Output the [X, Y] coordinate of the center of the cell containing the given text.  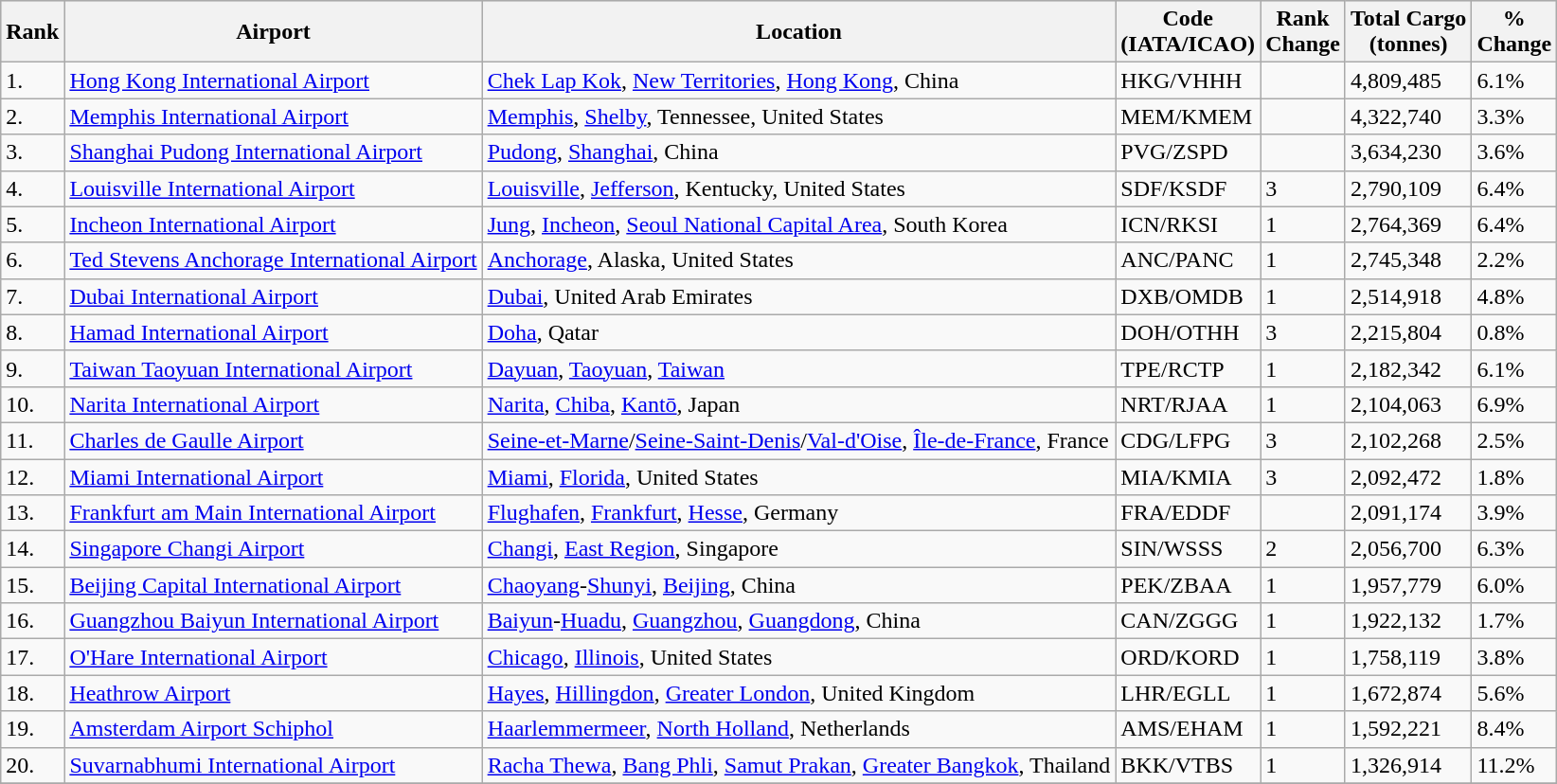
RankChange [1303, 32]
Amsterdam Airport Schiphol [273, 729]
Miami, Florida, United States [799, 476]
Singapore Changi Airport [273, 549]
2,790,109 [1408, 188]
Miami International Airport [273, 476]
Code(IATA/ICAO) [1188, 32]
5. [32, 224]
16. [32, 621]
PVG/ZSPD [1188, 152]
11.2% [1514, 765]
Jung, Incheon, Seoul National Capital Area, South Korea [799, 224]
19. [32, 729]
1,672,874 [1408, 693]
Dubai International Airport [273, 296]
18. [32, 693]
6. [32, 260]
Location [799, 32]
Airport [273, 32]
Frankfurt am Main International Airport [273, 513]
2,764,369 [1408, 224]
CAN/ZGGG [1188, 621]
3.8% [1514, 657]
Baiyun-Huadu, Guangzhou, Guangdong, China [799, 621]
Heathrow Airport [273, 693]
Flughafen, Frankfurt, Hesse, Germany [799, 513]
1,592,221 [1408, 729]
O'Hare International Airport [273, 657]
2.2% [1514, 260]
2,102,268 [1408, 440]
Total Cargo(tonnes) [1408, 32]
FRA/EDDF [1188, 513]
2,091,174 [1408, 513]
Narita International Airport [273, 404]
8. [32, 332]
Seine-et-Marne/Seine-Saint-Denis/Val-d'Oise, Île-de-France, France [799, 440]
1,922,132 [1408, 621]
Charles de Gaulle Airport [273, 440]
CDG/LFPG [1188, 440]
2,092,472 [1408, 476]
2,745,348 [1408, 260]
SDF/KSDF [1188, 188]
4.8% [1514, 296]
DXB/OMDB [1188, 296]
3.3% [1514, 116]
Rank [32, 32]
Chaoyang-Shunyi, Beijing, China [799, 585]
Louisville International Airport [273, 188]
Dayuan, Taoyuan, Taiwan [799, 368]
Hamad International Airport [273, 332]
6.0% [1514, 585]
Shanghai Pudong International Airport [273, 152]
ICN/RKSI [1188, 224]
1,758,119 [1408, 657]
6.9% [1514, 404]
14. [32, 549]
4. [32, 188]
5.6% [1514, 693]
Doha, Qatar [799, 332]
1. [32, 80]
Hayes, Hillingdon, Greater London, United Kingdom [799, 693]
HKG/VHHH [1188, 80]
10. [32, 404]
Beijing Capital International Airport [273, 585]
MIA/KMIA [1188, 476]
2. [32, 116]
Hong Kong International Airport [273, 80]
NRT/RJAA [1188, 404]
3. [32, 152]
LHR/EGLL [1188, 693]
17. [32, 657]
Chicago, Illinois, United States [799, 657]
2 [1303, 549]
Suvarnabhumi International Airport [273, 765]
MEM/KMEM [1188, 116]
4,322,740 [1408, 116]
20. [32, 765]
2,182,342 [1408, 368]
Memphis, Shelby, Tennessee, United States [799, 116]
1.8% [1514, 476]
13. [32, 513]
3,634,230 [1408, 152]
2,104,063 [1408, 404]
Haarlemmermeer, North Holland, Netherlands [799, 729]
2.5% [1514, 440]
ANC/PANC [1188, 260]
SIN/WSSS [1188, 549]
1,957,779 [1408, 585]
Anchorage, Alaska, United States [799, 260]
Louisville, Jefferson, Kentucky, United States [799, 188]
11. [32, 440]
%Change [1514, 32]
9. [32, 368]
Incheon International Airport [273, 224]
Pudong, Shanghai, China [799, 152]
Memphis International Airport [273, 116]
Ted Stevens Anchorage International Airport [273, 260]
Racha Thewa, Bang Phli, Samut Prakan, Greater Bangkok, Thailand [799, 765]
7. [32, 296]
1,326,914 [1408, 765]
DOH/OTHH [1188, 332]
2,514,918 [1408, 296]
ORD/KORD [1188, 657]
4,809,485 [1408, 80]
AMS/EHAM [1188, 729]
6.3% [1514, 549]
3.6% [1514, 152]
Chek Lap Kok, New Territories, Hong Kong, China [799, 80]
BKK/VTBS [1188, 765]
Guangzhou Baiyun International Airport [273, 621]
3.9% [1514, 513]
PEK/ZBAA [1188, 585]
15. [32, 585]
Narita, Chiba, Kantō, Japan [799, 404]
2,215,804 [1408, 332]
TPE/RCTP [1188, 368]
12. [32, 476]
2,056,700 [1408, 549]
0.8% [1514, 332]
Changi, East Region, Singapore [799, 549]
Taiwan Taoyuan International Airport [273, 368]
Dubai, United Arab Emirates [799, 296]
8.4% [1514, 729]
1.7% [1514, 621]
